Capture the cell that displays the provided text and extract its (x, y) central coordinate. 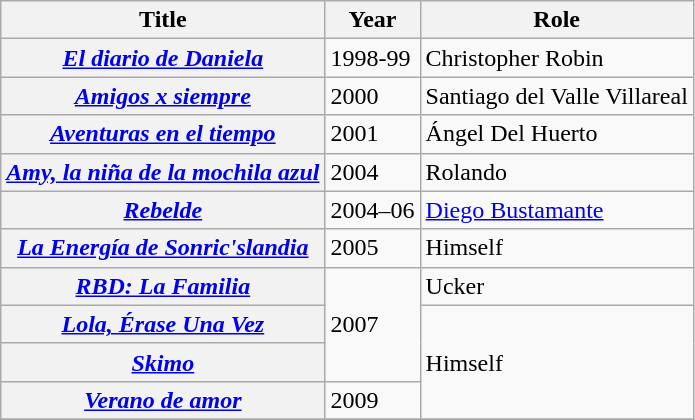
Christopher Robin (556, 58)
1998-99 (372, 58)
Verano de amor (163, 400)
El diario de Daniela (163, 58)
2005 (372, 248)
Amigos x siempre (163, 96)
Rolando (556, 172)
Rebelde (163, 210)
Amy, la niña de la mochila azul (163, 172)
2000 (372, 96)
Ucker (556, 286)
2001 (372, 134)
Role (556, 20)
Title (163, 20)
Aventuras en el tiempo (163, 134)
La Energía de Sonric'slandia (163, 248)
Skimo (163, 362)
RBD: La Familia (163, 286)
Diego Bustamante (556, 210)
Year (372, 20)
Ángel Del Huerto (556, 134)
2004–06 (372, 210)
2009 (372, 400)
Lola, Érase Una Vez (163, 324)
2004 (372, 172)
2007 (372, 324)
Santiago del Valle Villareal (556, 96)
